For the text-containing cell, return its midpoint in [X, Y] coordinate format. 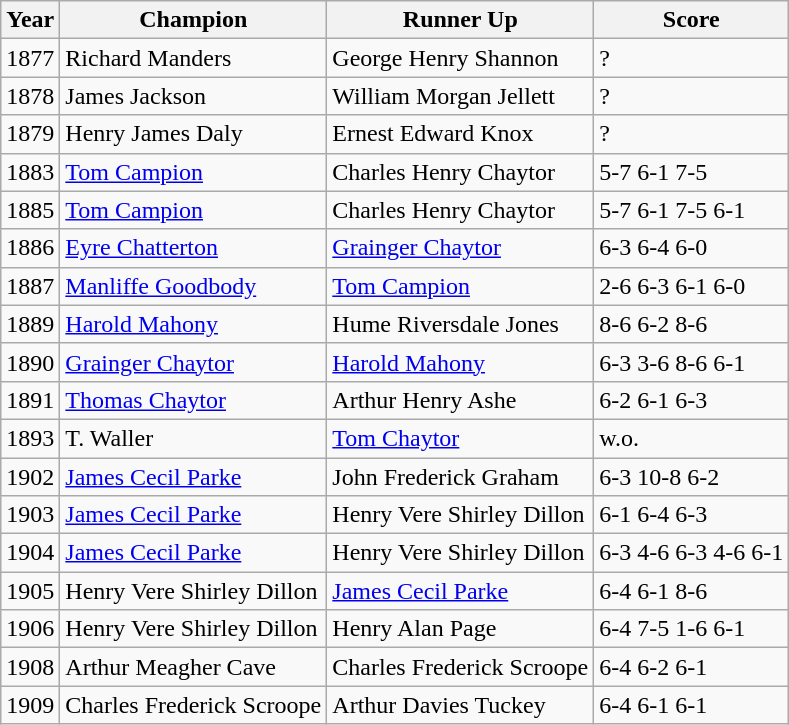
Hume Riversdale Jones [460, 324]
1891 [30, 400]
Richard Manders [194, 58]
1893 [30, 438]
1886 [30, 248]
1908 [30, 667]
Arthur Davies Tuckey [460, 705]
1905 [30, 591]
1879 [30, 134]
Thomas Chaytor [194, 400]
Tom Chaytor [460, 438]
6-4 7-5 1-6 6-1 [692, 629]
5-7 6-1 7-5 [692, 172]
John Frederick Graham [460, 477]
Eyre Chatterton [194, 248]
6-4 6-2 6-1 [692, 667]
1878 [30, 96]
2-6 6-3 6-1 6-0 [692, 286]
5-7 6-1 7-5 6-1 [692, 210]
1883 [30, 172]
Manliffe Goodbody [194, 286]
8-6 6-2 8-6 [692, 324]
Champion [194, 20]
1904 [30, 553]
1902 [30, 477]
Arthur Henry Ashe [460, 400]
1889 [30, 324]
Ernest Edward Knox [460, 134]
1903 [30, 515]
Henry Alan Page [460, 629]
William Morgan Jellett [460, 96]
1887 [30, 286]
6-4 6-1 8-6 [692, 591]
6-4 6-1 6-1 [692, 705]
Score [692, 20]
James Jackson [194, 96]
w.o. [692, 438]
Henry James Daly [194, 134]
1906 [30, 629]
6-3 10-8 6-2 [692, 477]
6-3 6-4 6-0 [692, 248]
6-1 6-4 6-3 [692, 515]
1909 [30, 705]
Year [30, 20]
T. Waller [194, 438]
6-3 4-6 6-3 4-6 6-1 [692, 553]
1877 [30, 58]
1885 [30, 210]
1890 [30, 362]
Arthur Meagher Cave [194, 667]
George Henry Shannon [460, 58]
Runner Up [460, 20]
6-2 6-1 6-3 [692, 400]
6-3 3-6 8-6 6-1 [692, 362]
